Return the (x, y) coordinate for the center point of the cell that contains the specified text.  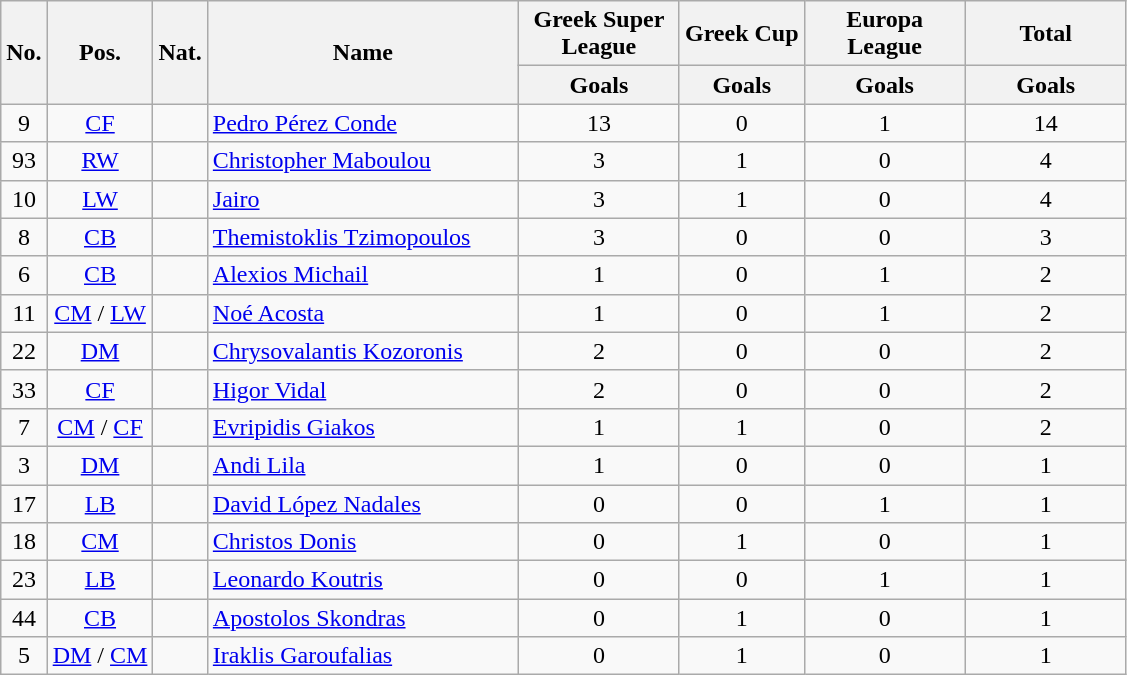
Pos. (100, 52)
44 (24, 618)
6 (24, 275)
Pedro Pérez Conde (362, 123)
Apostolos Skondras (362, 618)
No. (24, 52)
Greek Cup (742, 34)
Nat. (180, 52)
CM / LW (100, 313)
LW (100, 199)
11 (24, 313)
Christopher Maboulou (362, 161)
Total (1046, 34)
Noé Acosta (362, 313)
CM (100, 542)
Leonardo Koutris (362, 580)
Evripidis Giakos (362, 427)
93 (24, 161)
8 (24, 237)
Europa League (884, 34)
Andi Lila (362, 465)
33 (24, 389)
10 (24, 199)
RW (100, 161)
Greek Super League (598, 34)
David López Nadales (362, 503)
5 (24, 656)
Chrysovalantis Kozoronis (362, 351)
CM / CF (100, 427)
18 (24, 542)
13 (598, 123)
Christos Donis (362, 542)
Jairo (362, 199)
9 (24, 123)
7 (24, 427)
Iraklis Garoufalias (362, 656)
DM / CM (100, 656)
Higor Vidal (362, 389)
22 (24, 351)
14 (1046, 123)
Themistoklis Tzimopoulos (362, 237)
23 (24, 580)
Alexios Michail (362, 275)
Name (362, 52)
17 (24, 503)
